Provide the (x, y) coordinate of the cell's center where the given text is located.  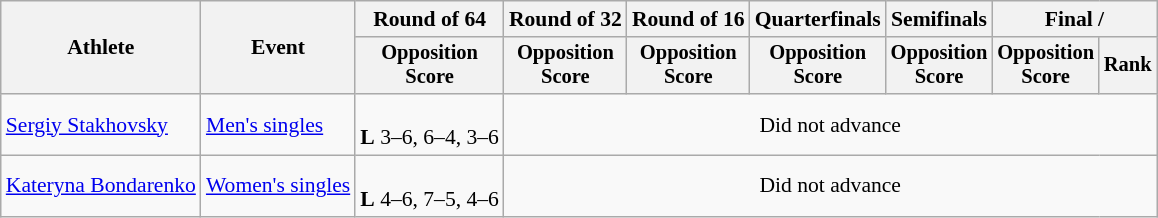
Event (278, 48)
Women's singles (278, 186)
L 4–6, 7–5, 4–6 (430, 186)
Round of 16 (688, 19)
Semifinals (940, 19)
Kateryna Bondarenko (101, 186)
Final / (1074, 19)
L 3–6, 6–4, 3–6 (430, 124)
Round of 64 (430, 19)
Quarterfinals (818, 19)
Rank (1128, 66)
Sergiy Stakhovsky (101, 124)
Round of 32 (566, 19)
Athlete (101, 48)
Men's singles (278, 124)
